Find where the given text appears and provide that cell's center as (X, Y) coordinate. 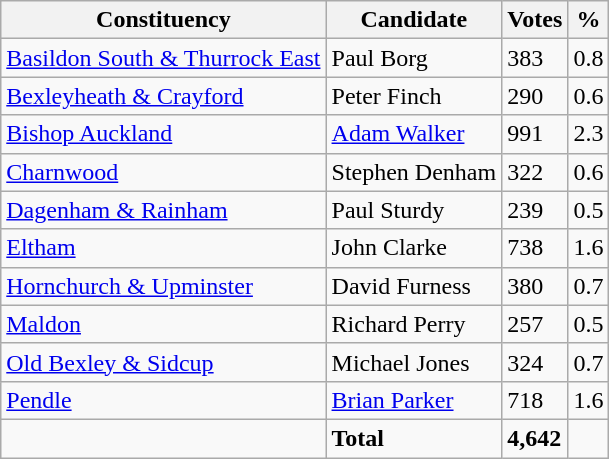
Candidate (414, 20)
Eltham (164, 248)
738 (535, 248)
Bishop Auckland (164, 134)
Constituency (164, 20)
2.3 (588, 134)
Paul Sturdy (414, 210)
John Clarke (414, 248)
Total (414, 438)
Maldon (164, 324)
Adam Walker (414, 134)
322 (535, 172)
383 (535, 58)
Paul Borg (414, 58)
290 (535, 96)
991 (535, 134)
Brian Parker (414, 400)
Bexleyheath & Crayford (164, 96)
Hornchurch & Upminster (164, 286)
239 (535, 210)
Votes (535, 20)
Richard Perry (414, 324)
Peter Finch (414, 96)
Basildon South & Thurrock East (164, 58)
Old Bexley & Sidcup (164, 362)
0.8 (588, 58)
Pendle (164, 400)
380 (535, 286)
257 (535, 324)
% (588, 20)
David Furness (414, 286)
718 (535, 400)
Michael Jones (414, 362)
4,642 (535, 438)
Stephen Denham (414, 172)
324 (535, 362)
Charnwood (164, 172)
Dagenham & Rainham (164, 210)
